From the cell containing the given text, extract its center point as (X, Y) coordinate. 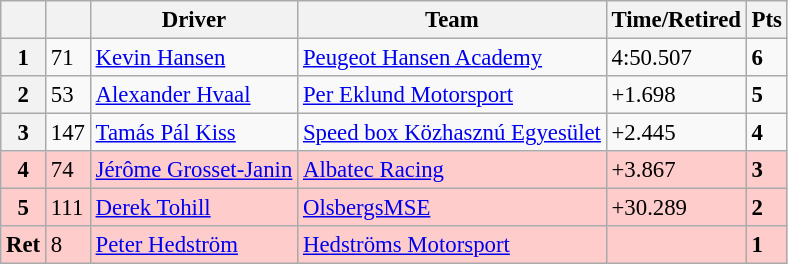
4:50.507 (676, 58)
Hedströms Motorsport (452, 245)
+30.289 (676, 208)
Per Eklund Motorsport (452, 95)
Peugeot Hansen Academy (452, 58)
Tamás Pál Kiss (194, 133)
Pts (766, 20)
Peter Hedström (194, 245)
8 (68, 245)
Ret (24, 245)
74 (68, 170)
53 (68, 95)
Kevin Hansen (194, 58)
147 (68, 133)
Alexander Hvaal (194, 95)
6 (766, 58)
+3.867 (676, 170)
Time/Retired (676, 20)
Driver (194, 20)
Jérôme Grosset-Janin (194, 170)
OlsbergsMSE (452, 208)
+2.445 (676, 133)
+1.698 (676, 95)
Team (452, 20)
Albatec Racing (452, 170)
Derek Tohill (194, 208)
71 (68, 58)
111 (68, 208)
Speed box Közhasznú Egyesület (452, 133)
